Pinpoint the cell where the given text exists, returning its [X, Y] midpoint coordinate. 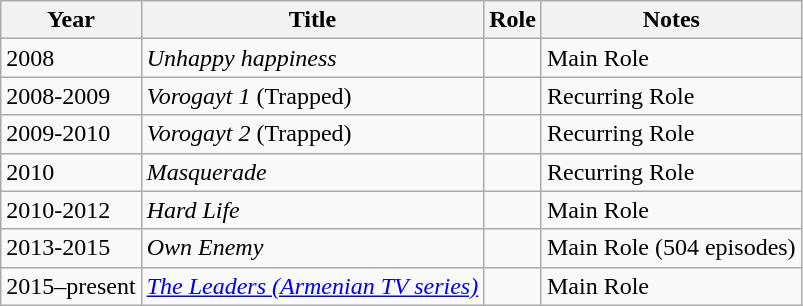
2010-2012 [71, 210]
Vorogayt 2 (Trapped) [312, 134]
Masquerade [312, 172]
Notes [671, 20]
2009-2010 [71, 134]
The Leaders (Armenian TV series) [312, 286]
2008-2009 [71, 96]
Hard Life [312, 210]
2013-2015 [71, 248]
2015–present [71, 286]
Main Role (504 episodes) [671, 248]
2008 [71, 58]
Vorogayt 1 (Trapped) [312, 96]
Unhappy happiness [312, 58]
Own Enemy [312, 248]
Title [312, 20]
Role [513, 20]
2010 [71, 172]
Year [71, 20]
